Return [x, y] of the center of cell containing provided text 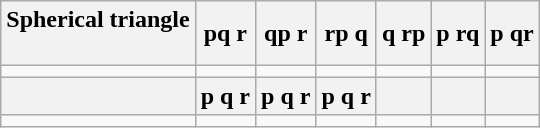
qp r [286, 34]
Spherical triangle [98, 34]
p rq [458, 34]
p qr [512, 34]
q rp [403, 34]
pq r [225, 34]
rp q [346, 34]
